Identify which cell holds the provided text, then report its [X, Y] central coordinate. 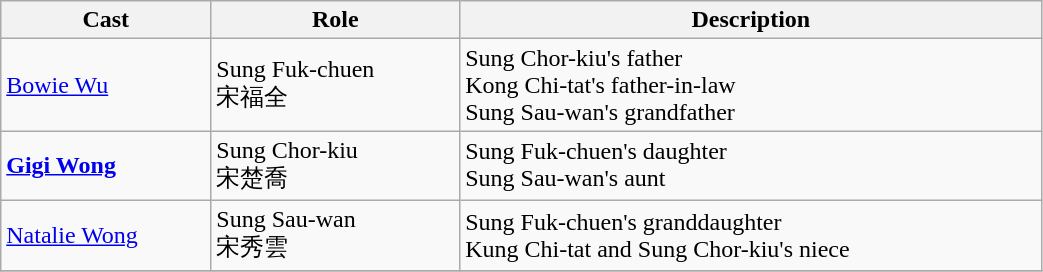
Description [751, 20]
Sung Fuk-chuen's daughterSung Sau-wan's aunt [751, 166]
Natalie Wong [106, 235]
Sung Chor-kiu's fatherKong Chi-tat's father-in-lawSung Sau-wan's grandfather [751, 85]
Sung Chor-kiu宋楚喬 [336, 166]
Cast [106, 20]
Sung Sau-wan宋秀雲 [336, 235]
Role [336, 20]
Sung Fuk-chuen宋福全 [336, 85]
Sung Fuk-chuen's granddaughterKung Chi-tat and Sung Chor-kiu's niece [751, 235]
Bowie Wu [106, 85]
Gigi Wong [106, 166]
